Scan for the cell matching the given text and deliver its [X, Y] coordinate at center. 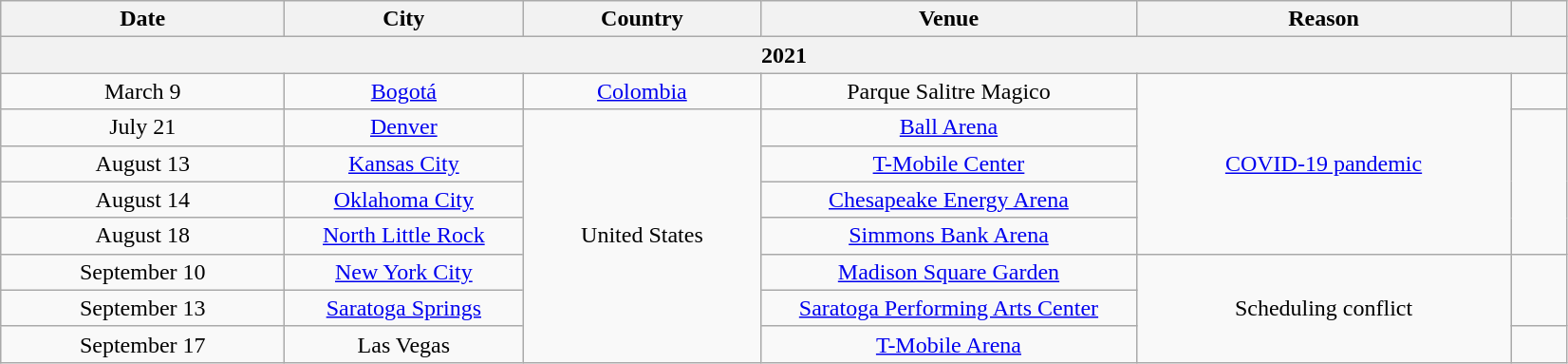
COVID-19 pandemic [1323, 163]
Reason [1323, 19]
Denver [404, 127]
Simmons Bank Arena [949, 236]
August 18 [142, 236]
Date [142, 19]
Saratoga Springs [404, 308]
Venue [949, 19]
United States [642, 236]
August 14 [142, 200]
Madison Square Garden [949, 272]
September 17 [142, 344]
September 10 [142, 272]
Saratoga Performing Arts Center [949, 308]
August 13 [142, 163]
Ball Arena [949, 127]
Las Vegas [404, 344]
T-Mobile Arena [949, 344]
City [404, 19]
Scheduling conflict [1323, 308]
2021 [784, 55]
Parque Salitre Magico [949, 91]
Oklahoma City [404, 200]
North Little Rock [404, 236]
March 9 [142, 91]
Kansas City [404, 163]
September 13 [142, 308]
T-Mobile Center [949, 163]
Country [642, 19]
Chesapeake Energy Arena [949, 200]
Colombia [642, 91]
Bogotá [404, 91]
July 21 [142, 127]
New York City [404, 272]
